Pinpoint the cell where the given text exists, returning its (x, y) midpoint coordinate. 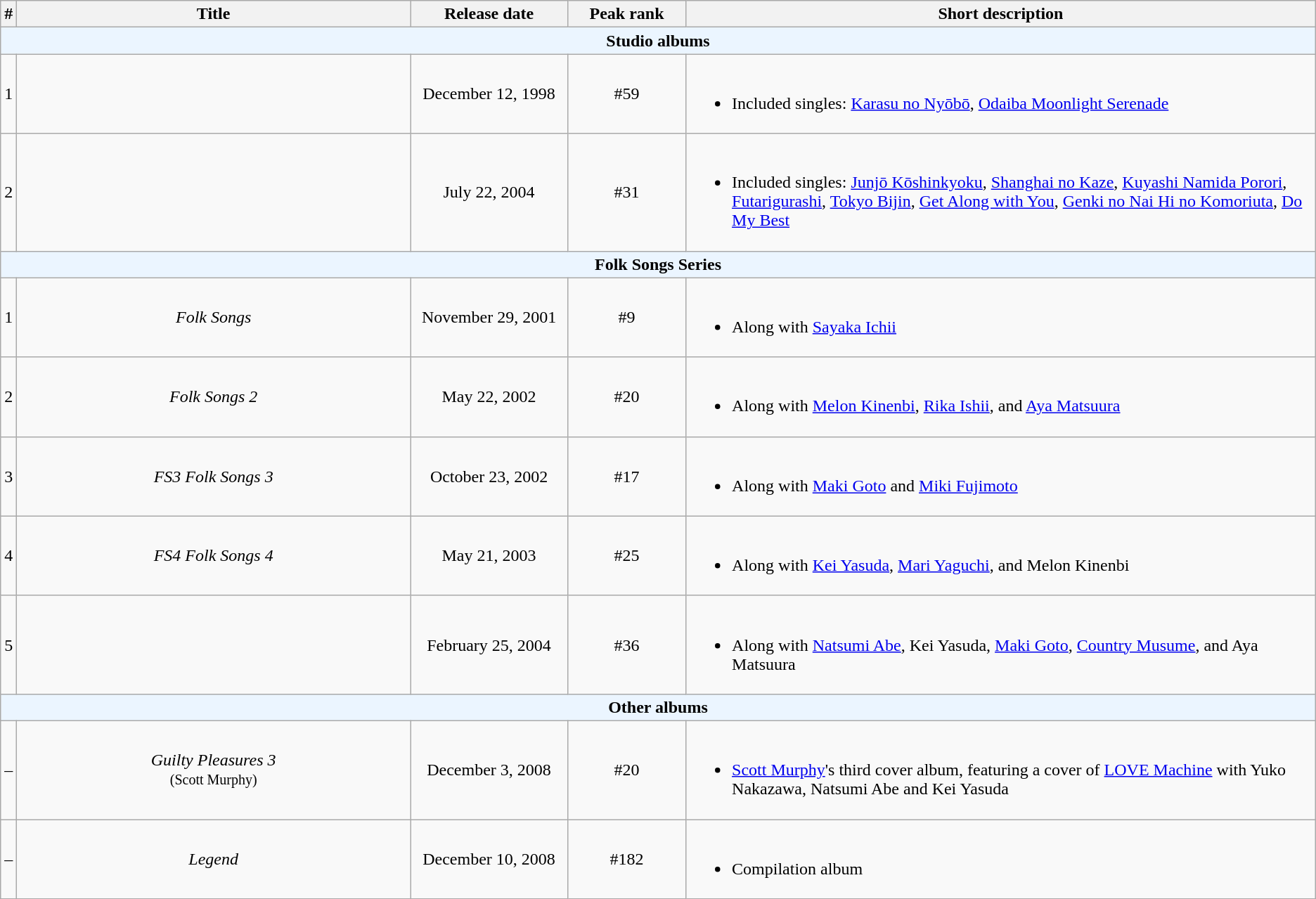
Along with Kei Yasuda, Mari Yaguchi, and Melon Kinenbi (1001, 555)
Along with Maki Goto and Miki Fujimoto (1001, 477)
Peak rank (627, 14)
3 (8, 477)
Release date (489, 14)
May 22, 2002 (489, 396)
#25 (627, 555)
Included singles: Karasu no Nyōbō, Odaiba Moonlight Serenade (1001, 94)
February 25, 2004 (489, 645)
December 10, 2008 (489, 859)
Guilty Pleasures 3(Scott Murphy) (214, 770)
December 12, 1998 (489, 94)
October 23, 2002 (489, 477)
July 22, 2004 (489, 193)
5 (8, 645)
Folk Songs Series (658, 264)
Folk Songs (214, 318)
Title (214, 14)
# (8, 14)
Scott Murphy's third cover album, featuring a cover of LOVE Machine with Yuko Nakazawa, Natsumi Abe and Kei Yasuda (1001, 770)
#31 (627, 193)
Compilation album (1001, 859)
Along with Sayaka Ichii (1001, 318)
Other albums (658, 707)
Along with Melon Kinenbi, Rika Ishii, and Aya Matsuura (1001, 396)
Along with Natsumi Abe, Kei Yasuda, Maki Goto, Country Musume, and Aya Matsuura (1001, 645)
#17 (627, 477)
#36 (627, 645)
May 21, 2003 (489, 555)
November 29, 2001 (489, 318)
#182 (627, 859)
#9 (627, 318)
Folk Songs 2 (214, 396)
4 (8, 555)
FS4 Folk Songs 4 (214, 555)
December 3, 2008 (489, 770)
#59 (627, 94)
FS3 Folk Songs 3 (214, 477)
Short description (1001, 14)
Legend (214, 859)
Studio albums (658, 41)
